Locate the cell with the specified text and output its [x, y] center coordinate. 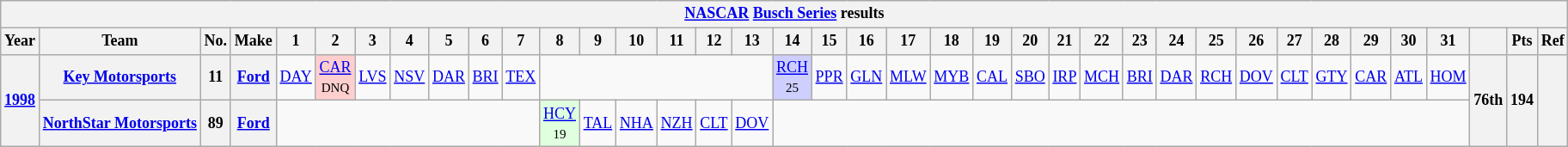
25 [1216, 41]
1 [296, 41]
NorthStar Motorsports [119, 124]
2 [335, 41]
15 [829, 41]
HCY19 [560, 124]
CARDNQ [335, 77]
24 [1176, 41]
No. [215, 41]
21 [1064, 41]
12 [714, 41]
NSV [409, 77]
Key Motorsports [119, 77]
4 [409, 41]
Make [253, 41]
HOM [1448, 77]
CAR [1371, 77]
18 [952, 41]
3 [373, 41]
6 [485, 41]
10 [637, 41]
GTY [1332, 77]
TAL [597, 124]
Team [119, 41]
NHA [637, 124]
PPR [829, 77]
9 [597, 41]
20 [1030, 41]
RCH25 [793, 77]
DAY [296, 77]
16 [867, 41]
RCH [1216, 77]
14 [793, 41]
5 [449, 41]
7 [521, 41]
17 [908, 41]
IRP [1064, 77]
28 [1332, 41]
23 [1140, 41]
22 [1102, 41]
Ref [1553, 41]
30 [1409, 41]
89 [215, 124]
ATL [1409, 77]
MYB [952, 77]
76th [1489, 100]
31 [1448, 41]
26 [1257, 41]
NASCAR Busch Series results [784, 14]
MCH [1102, 77]
27 [1295, 41]
MLW [908, 77]
GLN [867, 77]
LVS [373, 77]
TEX [521, 77]
Pts [1522, 41]
19 [992, 41]
NZH [677, 124]
194 [1522, 100]
13 [752, 41]
1998 [21, 100]
CAL [992, 77]
29 [1371, 41]
Year [21, 41]
8 [560, 41]
SBO [1030, 77]
